From the cell containing the given text, extract its center point as (X, Y) coordinate. 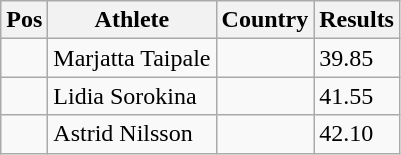
Country (265, 20)
39.85 (357, 58)
Athlete (132, 20)
Astrid Nilsson (132, 134)
Lidia Sorokina (132, 96)
41.55 (357, 96)
Pos (24, 20)
Marjatta Taipale (132, 58)
Results (357, 20)
42.10 (357, 134)
